Extract the [x, y] coordinate from the center of the cell holding the provided text.  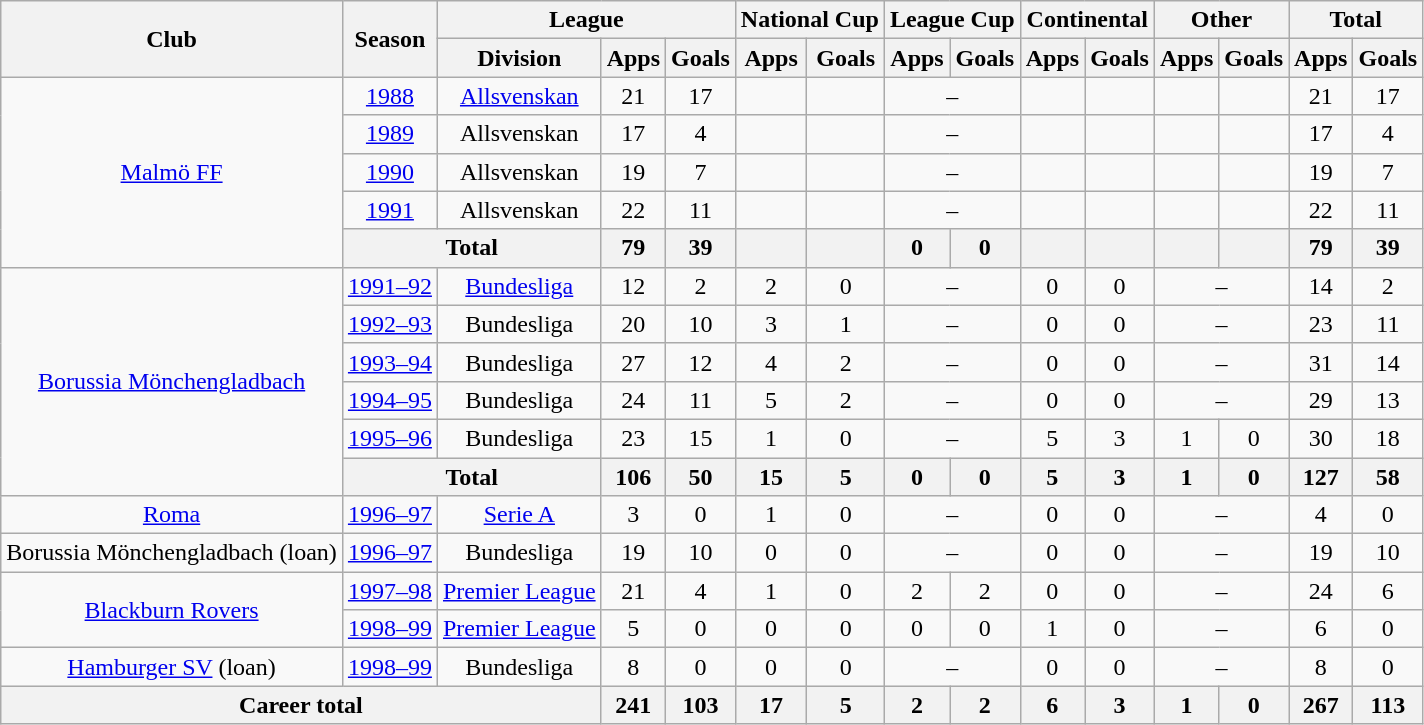
18 [1388, 438]
Division [519, 58]
113 [1388, 705]
103 [701, 705]
267 [1321, 705]
106 [633, 477]
Roma [172, 515]
1991 [390, 210]
58 [1388, 477]
Borussia Mönchengladbach (loan) [172, 553]
League Cup [952, 20]
Borussia Mönchengladbach [172, 381]
29 [1321, 400]
Other [1221, 20]
Season [390, 39]
127 [1321, 477]
Career total [301, 705]
1997–98 [390, 591]
1992–93 [390, 324]
20 [633, 324]
1990 [390, 172]
30 [1321, 438]
Serie A [519, 515]
National Cup [810, 20]
Hamburger SV (loan) [172, 667]
1993–94 [390, 362]
Malmö FF [172, 172]
1988 [390, 96]
Club [172, 39]
1995–96 [390, 438]
241 [633, 705]
League [586, 20]
50 [701, 477]
27 [633, 362]
1991–92 [390, 286]
Continental [1087, 20]
31 [1321, 362]
1994–95 [390, 400]
13 [1388, 400]
1989 [390, 134]
Blackburn Rovers [172, 610]
